Locate the cell with the specified text and output its (x, y) center coordinate. 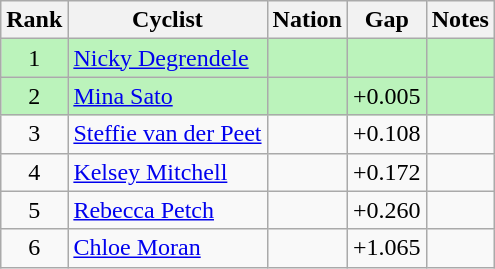
6 (34, 248)
+1.065 (386, 248)
2 (34, 96)
Rank (34, 20)
Gap (386, 20)
+0.260 (386, 210)
4 (34, 172)
5 (34, 210)
3 (34, 134)
Nation (307, 20)
+0.172 (386, 172)
+0.005 (386, 96)
Rebecca Petch (168, 210)
Mina Sato (168, 96)
Kelsey Mitchell (168, 172)
Notes (460, 20)
+0.108 (386, 134)
1 (34, 58)
Cyclist (168, 20)
Steffie van der Peet (168, 134)
Nicky Degrendele (168, 58)
Chloe Moran (168, 248)
